Pinpoint the cell where the given text exists, returning its (x, y) midpoint coordinate. 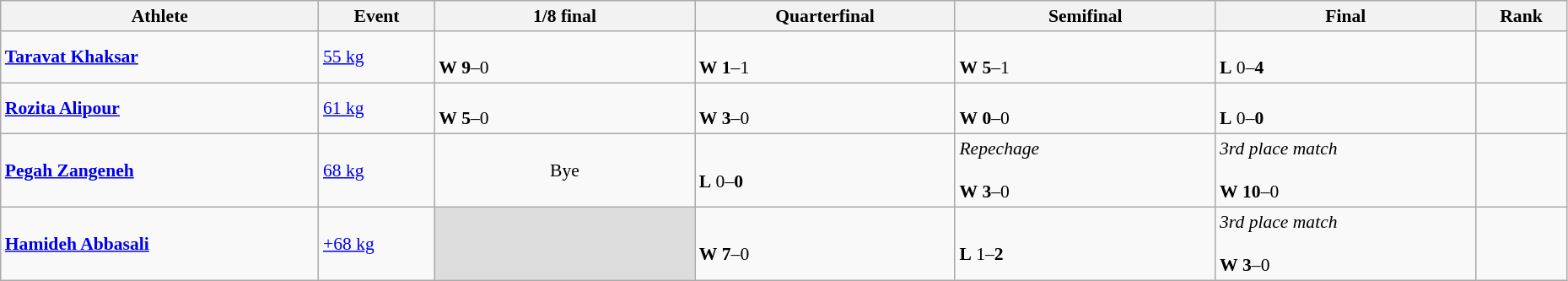
W 7–0 (825, 245)
Hamideh Abbasali (160, 245)
Semifinal (1085, 16)
Rank (1522, 16)
3rd place matchW 10–0 (1346, 170)
W 5–0 (565, 108)
3rd place matchW 3–0 (1346, 245)
1/8 final (565, 16)
Quarterfinal (825, 16)
RepechageW 3–0 (1085, 170)
55 kg (376, 57)
+68 kg (376, 245)
Athlete (160, 16)
W 5–1 (1085, 57)
Event (376, 16)
W 9–0 (565, 57)
Taravat Khaksar (160, 57)
W 3–0 (825, 108)
61 kg (376, 108)
W 0–0 (1085, 108)
Bye (565, 170)
Rozita Alipour (160, 108)
W 1–1 (825, 57)
Final (1346, 16)
L 0–4 (1346, 57)
68 kg (376, 170)
Pegah Zangeneh (160, 170)
L 1–2 (1085, 245)
